Search for the cell housing the specified text and yield its [x, y] center coordinate. 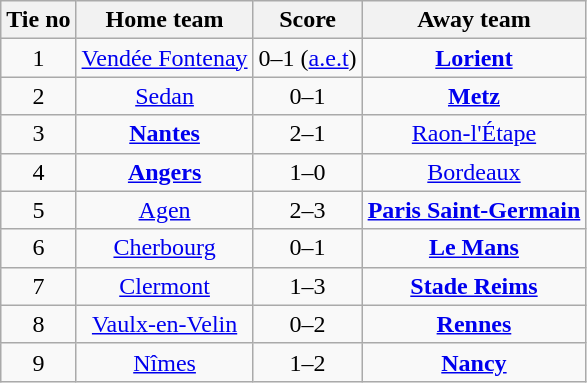
Cherbourg [164, 248]
1–0 [308, 172]
9 [38, 362]
1 [38, 58]
1–2 [308, 362]
Agen [164, 210]
2–3 [308, 210]
6 [38, 248]
5 [38, 210]
Stade Reims [474, 286]
0–1 (a.e.t) [308, 58]
Nancy [474, 362]
Le Mans [474, 248]
4 [38, 172]
Lorient [474, 58]
Paris Saint-Germain [474, 210]
Nantes [164, 134]
3 [38, 134]
Tie no [38, 20]
Sedan [164, 96]
1–3 [308, 286]
Score [308, 20]
2–1 [308, 134]
0–2 [308, 324]
Rennes [474, 324]
7 [38, 286]
Away team [474, 20]
8 [38, 324]
2 [38, 96]
Clermont [164, 286]
Raon-l'Étape [474, 134]
Bordeaux [474, 172]
Vendée Fontenay [164, 58]
Vaulx-en-Velin [164, 324]
Home team [164, 20]
Angers [164, 172]
Nîmes [164, 362]
Metz [474, 96]
